For the text-containing cell, return its midpoint in [X, Y] coordinate format. 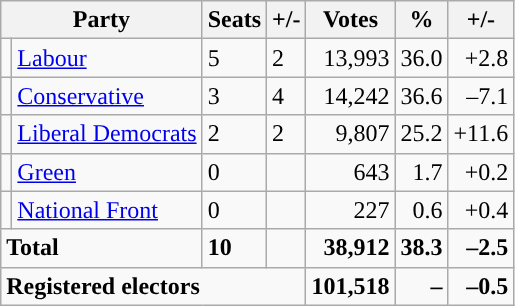
Conservative [107, 96]
4 [286, 96]
–2.5 [481, 248]
Liberal Democrats [107, 134]
643 [350, 172]
36.0 [422, 58]
0.6 [422, 210]
227 [350, 210]
Party [102, 20]
–0.5 [481, 286]
1.7 [422, 172]
Votes [350, 20]
+0.2 [481, 172]
+2.8 [481, 58]
13,993 [350, 58]
14,242 [350, 96]
% [422, 20]
Green [107, 172]
36.6 [422, 96]
–7.1 [481, 96]
+0.4 [481, 210]
+11.6 [481, 134]
Seats [234, 20]
Labour [107, 58]
3 [234, 96]
38,912 [350, 248]
38.3 [422, 248]
101,518 [350, 286]
10 [234, 248]
Total [102, 248]
25.2 [422, 134]
9,807 [350, 134]
Registered electors [154, 286]
– [422, 286]
National Front [107, 210]
5 [234, 58]
